Provide the (X, Y) coordinate of the cell's center where the given text is located.  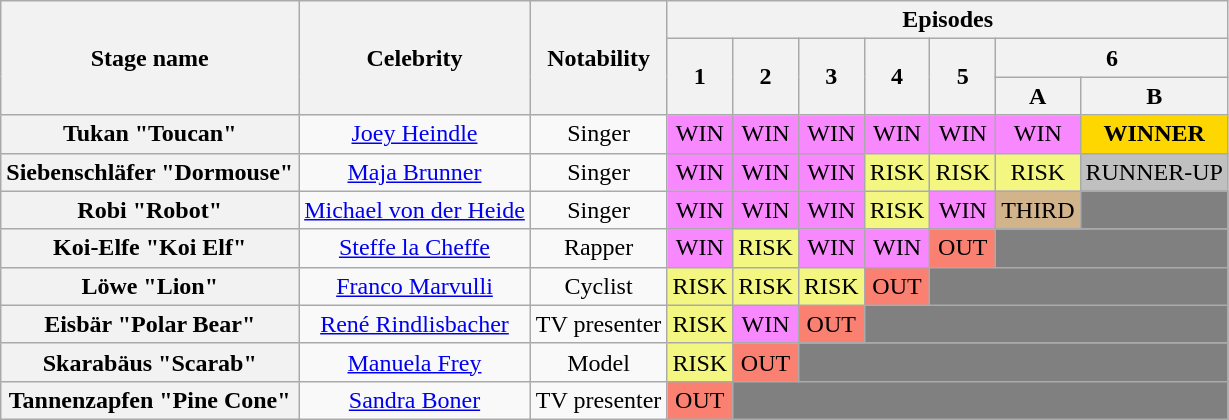
Löwe "Lion" (150, 286)
1 (700, 77)
René Rindlisbacher (415, 324)
Tukan "Toucan" (150, 134)
RUNNER-UP (1154, 172)
Koi-Elfe "Koi Elf" (150, 248)
Eisbär "Polar Bear" (150, 324)
6 (1112, 58)
THIRD (1038, 210)
Sandra Boner (415, 400)
Tannenzapfen "Pine Cone" (150, 400)
B (1154, 96)
Stage name (150, 58)
4 (897, 77)
Cyclist (598, 286)
Skarabäus "Scarab" (150, 362)
Michael von der Heide (415, 210)
Notability (598, 58)
Siebenschläfer "Dormouse" (150, 172)
Manuela Frey (415, 362)
2 (766, 77)
3 (831, 77)
Robi "Robot" (150, 210)
WINNER (1154, 134)
Maja Brunner (415, 172)
Model (598, 362)
Episodes (948, 20)
Rapper (598, 248)
A (1038, 96)
Joey Heindle (415, 134)
Celebrity (415, 58)
Steffe la Cheffe (415, 248)
Franco Marvulli (415, 286)
5 (963, 77)
